Return the (x, y) coordinate for the center point of the cell that contains the specified text.  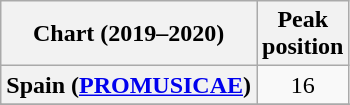
Chart (2019–2020) (129, 34)
16 (303, 85)
Spain (PROMUSICAE) (129, 85)
Peakposition (303, 34)
